Extract the [x, y] coordinate from the center of the cell holding the provided text.  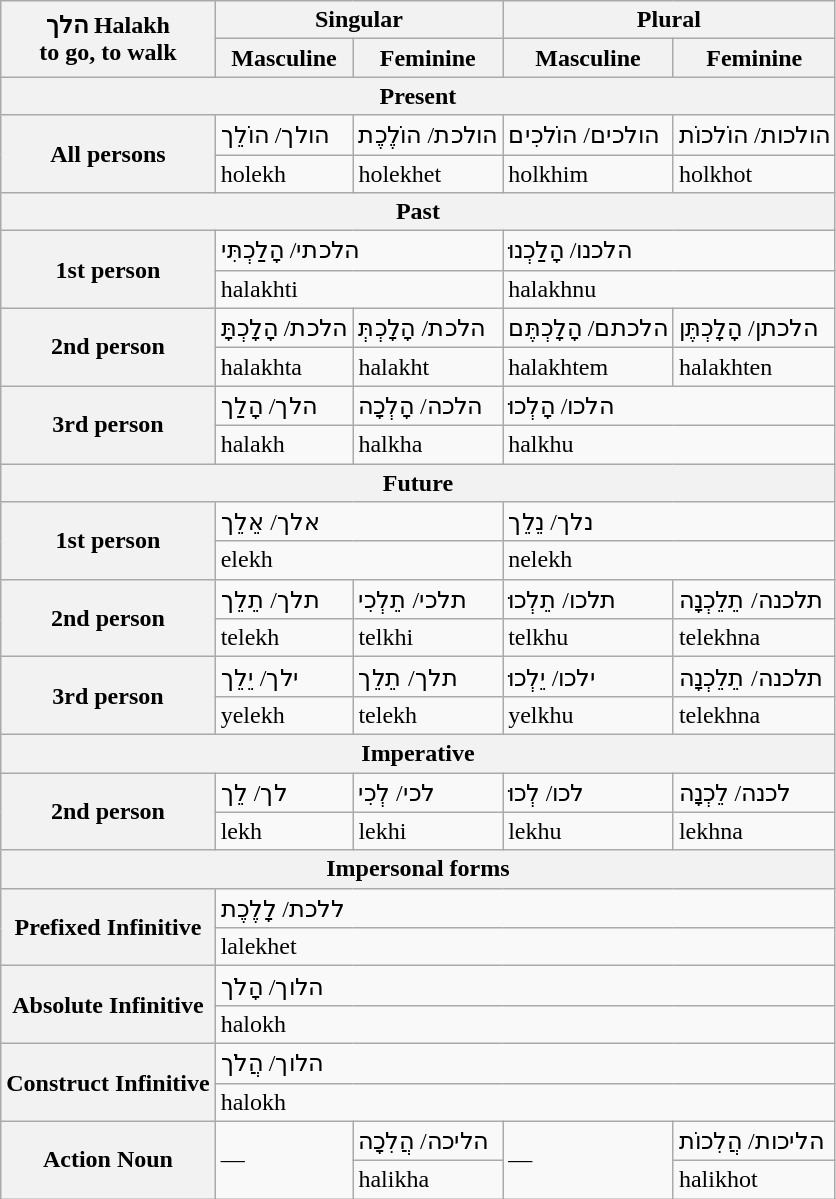
הלכתי/ הָלַכְתִּי [358, 251]
Singular [358, 20]
elekh [358, 560]
Impersonal forms [418, 869]
Absolute Infinitive [108, 1005]
halakht [428, 367]
לכי/ לְכִי [428, 792]
Construct Infinitive [108, 1082]
לכו/ לְכוּ [588, 792]
telkhu [588, 638]
הלך/ הָלַך [284, 406]
lalekhet [525, 947]
הולכים/ הוֹלכִים [588, 135]
ילך/ יֵלֵך [284, 677]
Future [418, 483]
holkhim [588, 173]
halakhta [284, 367]
הליכה/ הֲלִכָה [428, 1141]
לך/ לֵך [284, 792]
הלכת/ הָלָכְתְּ [428, 328]
lekhi [428, 831]
halakhnu [669, 289]
הלכו/ הָלְכוּ [669, 406]
holekh [284, 173]
הלכתן/ הָלָכְתֶּן [754, 328]
הלכה/ הָלְכָה [428, 406]
ילכו/ יֵלְכוּ [588, 677]
Action Noun [108, 1160]
halkhu [669, 444]
הלכנו/ הָלַכְנוּ [669, 251]
הלכת/ הָלָכְתָּ [284, 328]
Plural [669, 20]
halakh [284, 444]
Prefixed Infinitive [108, 927]
הלוך/ הָלֹך [525, 986]
halikha [428, 1180]
נלך/ נֵלֵך [669, 522]
הליכות/ הֲלִכוֹת [754, 1141]
Imperative [418, 753]
lekh [284, 831]
תלכו/ תֵלְכוּ [588, 599]
yelkhu [588, 715]
halikhot [754, 1180]
הלכתם/ הָלָכְתֶּם [588, 328]
Present [418, 96]
הלך Halakhto go, to walk [108, 39]
ללכת/ לָלֶכֶת [525, 908]
yelekh [284, 715]
halakhtem [588, 367]
All persons [108, 154]
Past [418, 212]
nelekh [669, 560]
הלוך/ הֲלֹך [525, 1063]
הולכת/ הוֹלֶכֶת [428, 135]
lekhna [754, 831]
halakhti [358, 289]
halkha [428, 444]
אלך/ אֵלֵך [358, 522]
תלכי/ תֵלְכִי [428, 599]
לכנה/ לֵכְנָה [754, 792]
הולך/ הוֹלֵך [284, 135]
holekhet [428, 173]
lekhu [588, 831]
halakhten [754, 367]
הולכות/ הוֹלכוֹת [754, 135]
telkhi [428, 638]
holkhot [754, 173]
